Capture the cell that displays the provided text and extract its (X, Y) central coordinate. 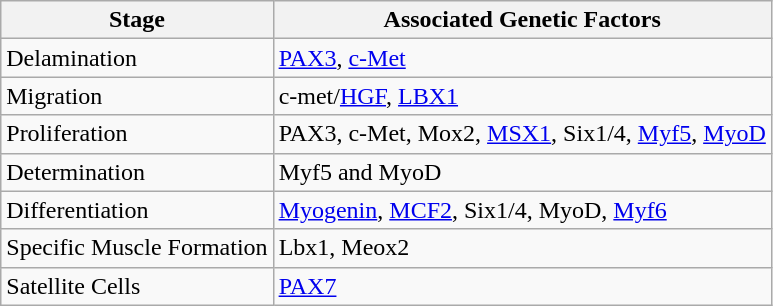
Myogenin, MCF2, Six1/4, MyoD, Myf6 (522, 210)
c-met/HGF, LBX1 (522, 96)
Associated Genetic Factors (522, 20)
Myf5 and MyoD (522, 172)
Stage (137, 20)
PAX7 (522, 286)
Determination (137, 172)
Satellite Cells (137, 286)
PAX3, c-Met (522, 58)
Lbx1, Meox2 (522, 248)
Differentiation (137, 210)
Migration (137, 96)
Specific Muscle Formation (137, 248)
PAX3, c-Met, Mox2, MSX1, Six1/4, Myf5, MyoD (522, 134)
Proliferation (137, 134)
Delamination (137, 58)
